Provide the (X, Y) coordinate of the cell's center where the given text is located.  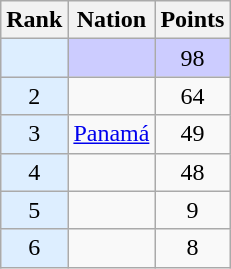
Points (192, 20)
Panamá (112, 134)
3 (34, 134)
98 (192, 58)
6 (34, 248)
2 (34, 96)
64 (192, 96)
5 (34, 210)
8 (192, 248)
49 (192, 134)
4 (34, 172)
48 (192, 172)
Rank (34, 20)
9 (192, 210)
Nation (112, 20)
